Determine the (x, y) coordinate at the center of the cell enclosing the given text.  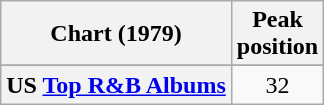
Chart (1979) (116, 34)
32 (277, 85)
Peakposition (277, 34)
US Top R&B Albums (116, 85)
